Provide the [x, y] coordinate of the cell's center where the given text is located.  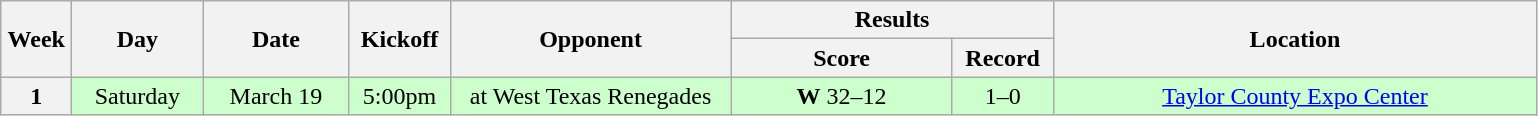
Saturday [138, 96]
Week [36, 39]
Opponent [590, 39]
1 [36, 96]
Location [1295, 39]
Taylor County Expo Center [1295, 96]
Record [1002, 58]
W 32–12 [842, 96]
Day [138, 39]
Results [892, 20]
Score [842, 58]
March 19 [276, 96]
at West Texas Renegades [590, 96]
1–0 [1002, 96]
5:00pm [400, 96]
Date [276, 39]
Kickoff [400, 39]
